Pinpoint the cell where the given text exists, returning its [X, Y] midpoint coordinate. 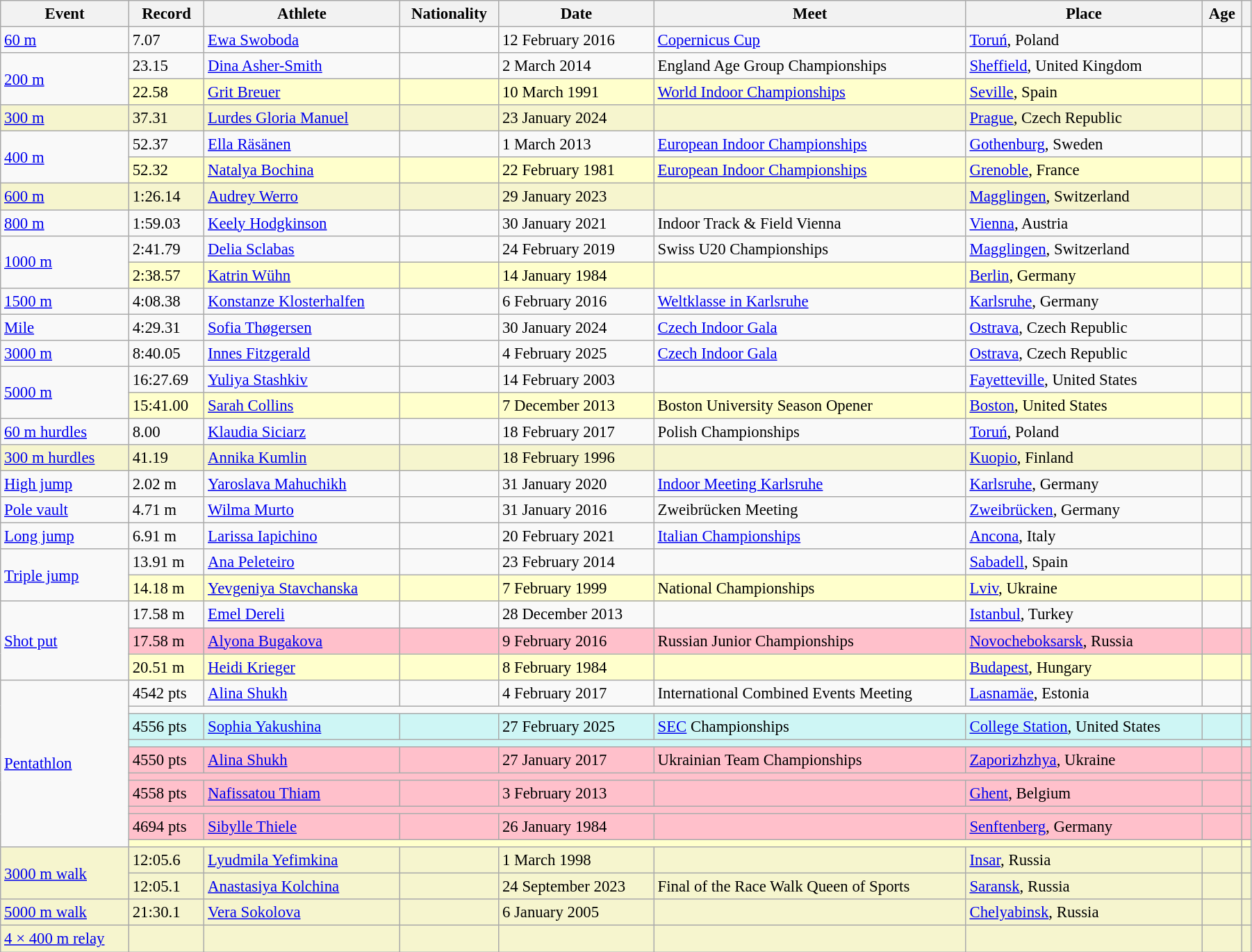
Istanbul, Turkey [1084, 615]
12 February 2016 [577, 40]
2 March 2014 [577, 66]
27 January 2017 [577, 760]
Delia Sclabas [302, 249]
8.00 [166, 432]
1:26.14 [166, 197]
Prague, Czech Republic [1084, 118]
3 February 2013 [577, 794]
Alyona Bugakova [302, 641]
Larissa Iapichino [302, 536]
Final of the Race Walk Queen of Sports [810, 887]
2:41.79 [166, 249]
Ghent, Belgium [1084, 794]
22 February 1981 [577, 170]
Zweibrücken, Germany [1084, 510]
300 m [65, 118]
Audrey Werro [302, 197]
18 February 2017 [577, 432]
7 February 1999 [577, 589]
Date [577, 14]
7.07 [166, 40]
4 × 400 m relay [65, 939]
Long jump [65, 536]
Indoor Meeting Karlsruhe [810, 484]
Anastasiya Kolchina [302, 887]
Lyudmila Yefimkina [302, 860]
12:05.6 [166, 860]
12:05.1 [166, 887]
Russian Junior Championships [810, 641]
52.32 [166, 170]
15:41.00 [166, 406]
Boston, United States [1084, 406]
4550 pts [166, 760]
Athlete [302, 14]
Ukrainian Team Championships [810, 760]
4 February 2025 [577, 354]
2.02 m [166, 484]
5000 m [65, 392]
30 January 2024 [577, 327]
1000 m [65, 261]
International Combined Events Meeting [810, 693]
8 February 1984 [577, 667]
8:40.05 [166, 354]
16:27.69 [166, 379]
Zaporizhzhya, Ukraine [1084, 760]
Budapest, Hungary [1084, 667]
41.19 [166, 458]
Annika Kumlin [302, 458]
Ella Räsänen [302, 145]
9 February 2016 [577, 641]
Triple jump [65, 575]
800 m [65, 223]
Keely Hodgkinson [302, 223]
Sibylle Thiele [302, 827]
23 February 2014 [577, 562]
Sophia Yakushina [302, 727]
Zweibrücken Meeting [810, 510]
20.51 m [166, 667]
1 March 1998 [577, 860]
14 February 2003 [577, 379]
Shot put [65, 641]
Grenoble, France [1084, 170]
Klaudia Siciarz [302, 432]
2:38.57 [166, 275]
6 January 2005 [577, 912]
31 January 2016 [577, 510]
Vienna, Austria [1084, 223]
Vera Sokolova [302, 912]
3000 m [65, 354]
31 January 2020 [577, 484]
20 February 2021 [577, 536]
6 February 2016 [577, 301]
27 February 2025 [577, 727]
Berlin, Germany [1084, 275]
600 m [65, 197]
Pentathlon [65, 763]
Age [1222, 14]
Heidi Krieger [302, 667]
Dina Asher-Smith [302, 66]
National Championships [810, 589]
Polish Championships [810, 432]
Novocheboksarsk, Russia [1084, 641]
Konstanze Klosterhalfen [302, 301]
Sarah Collins [302, 406]
200 m [65, 79]
Ewa Swoboda [302, 40]
Lviv, Ukraine [1084, 589]
4542 pts [166, 693]
6.91 m [166, 536]
Yevgeniya Stavchanska [302, 589]
World Indoor Championships [810, 92]
Boston University Season Opener [810, 406]
13.91 m [166, 562]
Swiss U20 Championships [810, 249]
Katrin Wühn [302, 275]
Saransk, Russia [1084, 887]
60 m [65, 40]
Meet [810, 14]
4 February 2017 [577, 693]
Pole vault [65, 510]
1:59.03 [166, 223]
Natalya Bochina [302, 170]
18 February 1996 [577, 458]
Sofia Thøgersen [302, 327]
4558 pts [166, 794]
30 January 2021 [577, 223]
37.31 [166, 118]
Emel Dereli [302, 615]
23 January 2024 [577, 118]
Ana Peleteiro [302, 562]
Yaroslava Mahuchikh [302, 484]
52.37 [166, 145]
29 January 2023 [577, 197]
Weltklasse in Karlsruhe [810, 301]
23.15 [166, 66]
Fayetteville, United States [1084, 379]
5000 m walk [65, 912]
4:08.38 [166, 301]
Event [65, 14]
Senftenberg, Germany [1084, 827]
10 March 1991 [577, 92]
4:29.31 [166, 327]
21:30.1 [166, 912]
Record [166, 14]
Place [1084, 14]
Sheffield, United Kingdom [1084, 66]
60 m hurdles [65, 432]
3000 m walk [65, 873]
22.58 [166, 92]
1500 m [65, 301]
Yuliya Stashkiv [302, 379]
Mile [65, 327]
England Age Group Championships [810, 66]
Chelyabinsk, Russia [1084, 912]
Lasnamäe, Estonia [1084, 693]
Lurdes Gloria Manuel [302, 118]
1 March 2013 [577, 145]
Grit Breuer [302, 92]
Wilma Murto [302, 510]
SEC Championships [810, 727]
Italian Championships [810, 536]
24 February 2019 [577, 249]
300 m hurdles [65, 458]
Kuopio, Finland [1084, 458]
Nafissatou Thiam [302, 794]
Seville, Spain [1084, 92]
Copernicus Cup [810, 40]
Gothenburg, Sweden [1084, 145]
Indoor Track & Field Vienna [810, 223]
Ancona, Italy [1084, 536]
Nationality [449, 14]
400 m [65, 157]
28 December 2013 [577, 615]
Innes Fitzgerald [302, 354]
4694 pts [166, 827]
7 December 2013 [577, 406]
Sabadell, Spain [1084, 562]
4556 pts [166, 727]
24 September 2023 [577, 887]
High jump [65, 484]
College Station, United States [1084, 727]
26 January 1984 [577, 827]
14.18 m [166, 589]
14 January 1984 [577, 275]
4.71 m [166, 510]
Insar, Russia [1084, 860]
